Extract the (x, y) coordinate from the center of the cell holding the provided text.  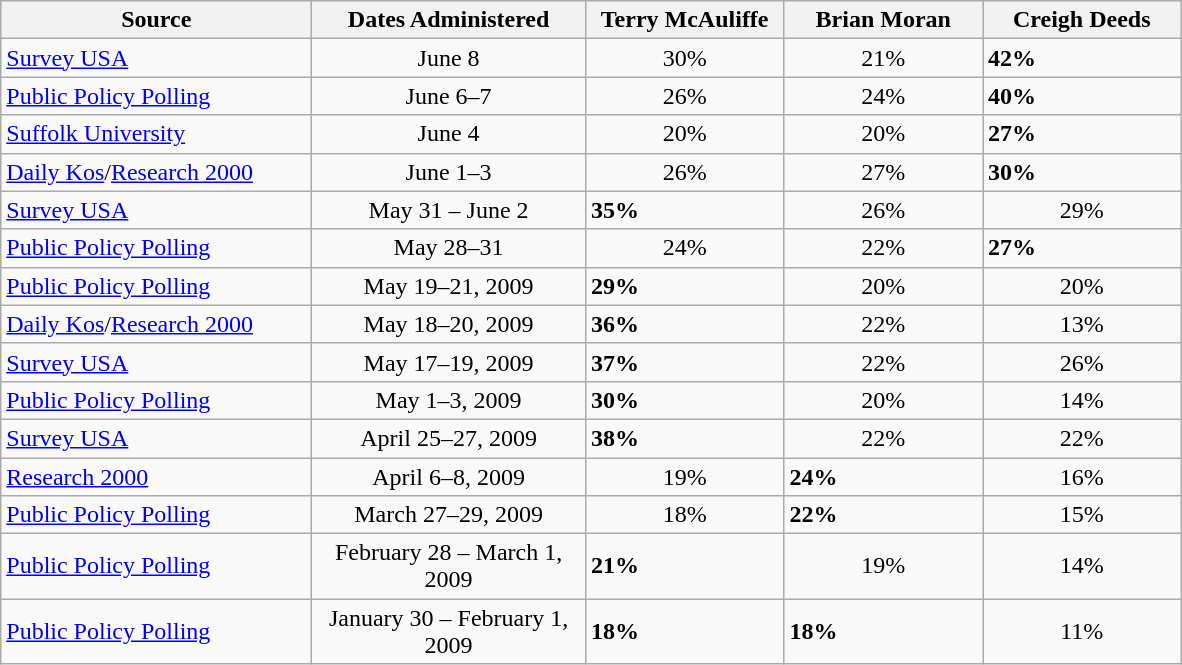
15% (1082, 515)
May 1–3, 2009 (449, 400)
16% (1082, 477)
Suffolk University (156, 134)
May 18–20, 2009 (449, 324)
40% (1082, 96)
Research 2000 (156, 477)
May 19–21, 2009 (449, 286)
38% (684, 438)
April 25–27, 2009 (449, 438)
Terry McAuliffe (684, 20)
Brian Moran (884, 20)
June 1–3 (449, 172)
36% (684, 324)
42% (1082, 58)
Dates Administered (449, 20)
May 17–19, 2009 (449, 362)
Source (156, 20)
May 31 – June 2 (449, 210)
June 8 (449, 58)
May 28–31 (449, 248)
April 6–8, 2009 (449, 477)
37% (684, 362)
June 4 (449, 134)
Creigh Deeds (1082, 20)
February 28 – March 1, 2009 (449, 566)
13% (1082, 324)
11% (1082, 632)
June 6–7 (449, 96)
January 30 – February 1, 2009 (449, 632)
March 27–29, 2009 (449, 515)
35% (684, 210)
